Capture the cell that displays the provided text and extract its (X, Y) central coordinate. 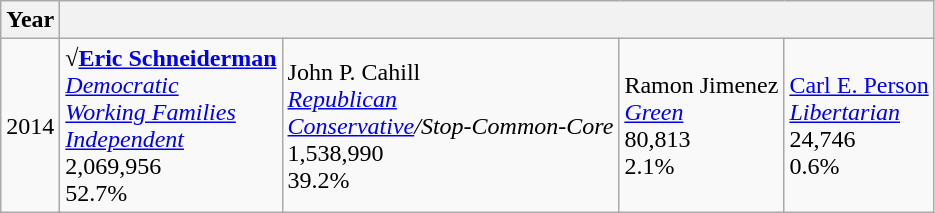
√Eric SchneidermanDemocraticWorking FamiliesIndependent2,069,95652.7% (171, 126)
Year (30, 20)
Carl E. PersonLibertarian24,7460.6% (859, 126)
John P. CahillRepublicanConservative/Stop-Common-Core1,538,99039.2% (450, 126)
2014 (30, 126)
Ramon JimenezGreen80,8132.1% (702, 126)
